Return the [x, y] coordinate for the center point of the cell that contains the specified text.  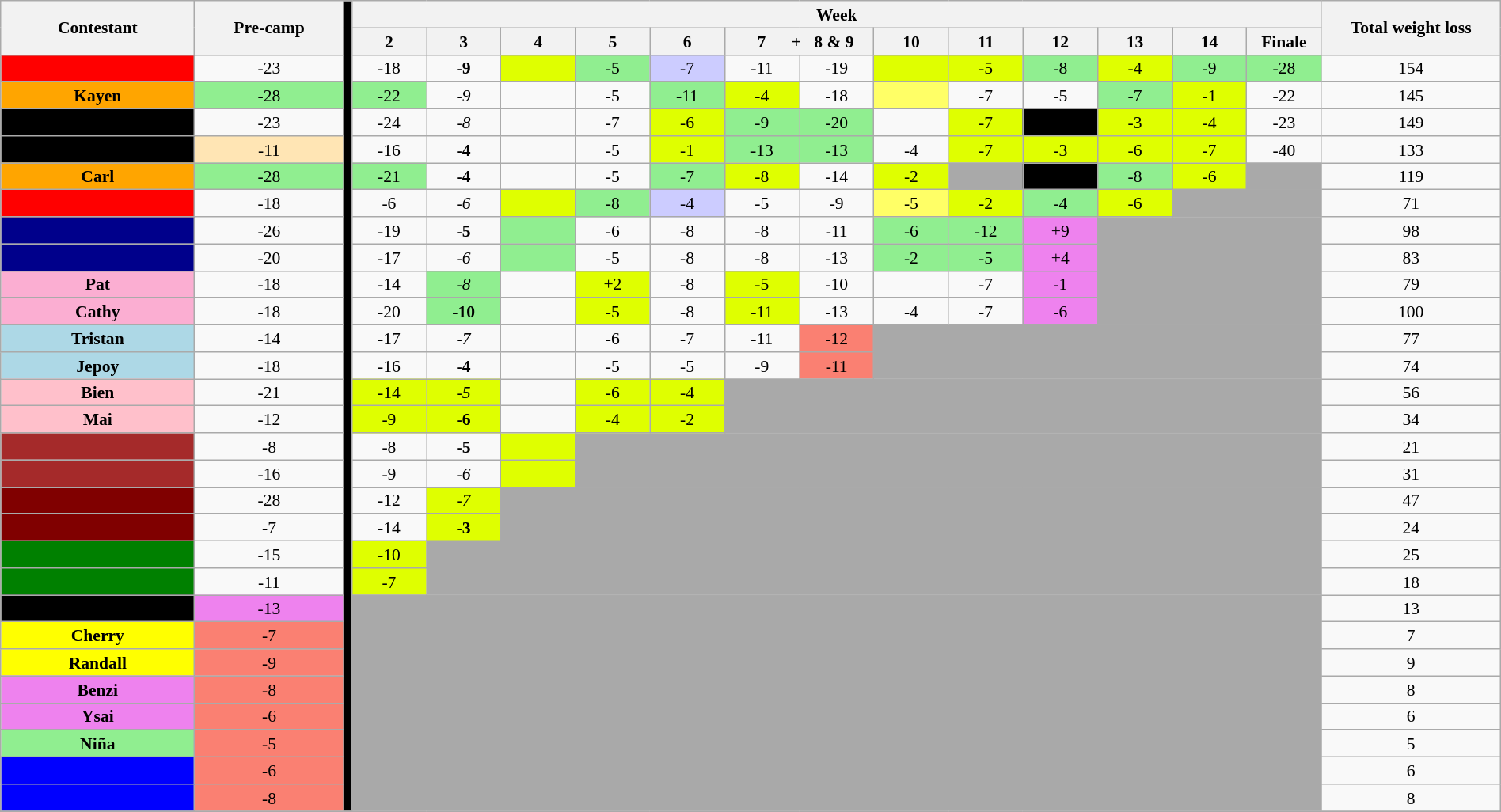
10 [911, 41]
4 [538, 41]
Benzi [98, 689]
25 [1411, 555]
Carl [98, 176]
7 + 8 & 9 [800, 41]
119 [1411, 176]
83 [1411, 257]
133 [1411, 150]
18 [1411, 582]
145 [1411, 96]
Cherry [98, 636]
79 [1411, 284]
34 [1411, 419]
12 [1060, 41]
Tristan [98, 339]
9 [1411, 662]
31 [1411, 473]
+4 [1060, 257]
24 [1411, 528]
Contestant [98, 28]
100 [1411, 312]
56 [1411, 393]
14 [1210, 41]
-26 [269, 230]
Randall [98, 662]
149 [1411, 123]
154 [1411, 68]
-24 [389, 123]
Ysai [98, 716]
77 [1411, 339]
11 [986, 41]
Kayen [98, 96]
98 [1411, 230]
-15 [269, 555]
Week [836, 14]
2 [389, 41]
+9 [1060, 230]
Cathy [98, 312]
21 [1411, 446]
Total weight loss [1411, 28]
-40 [1284, 150]
Niña [98, 744]
Mai [98, 419]
3 [463, 41]
47 [1411, 500]
Pat [98, 284]
Pre-camp [269, 28]
71 [1411, 203]
Jepoy [98, 366]
+2 [613, 284]
Finale [1284, 41]
74 [1411, 366]
7 [1411, 636]
Bien [98, 393]
